For the text-containing cell, return its midpoint in [x, y] coordinate format. 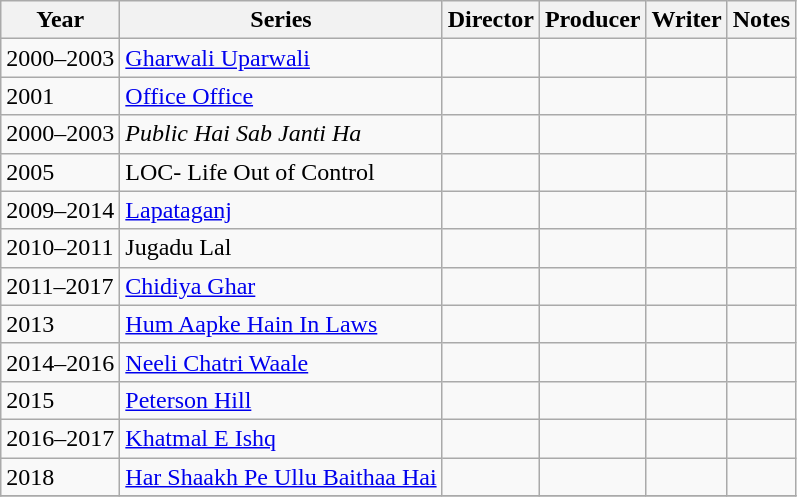
Series [281, 20]
2016–2017 [60, 438]
Hum Aapke Hain In Laws [281, 324]
2010–2011 [60, 248]
Gharwali Uparwali [281, 58]
2013 [60, 324]
LOC- Life Out of Control [281, 172]
Office Office [281, 96]
Writer [686, 20]
2009–2014 [60, 210]
Peterson Hill [281, 400]
Year [60, 20]
2015 [60, 400]
2018 [60, 477]
2005 [60, 172]
Neeli Chatri Waale [281, 362]
2001 [60, 96]
Lapataganj [281, 210]
Jugadu Lal [281, 248]
2011–2017 [60, 286]
2014–2016 [60, 362]
Director [490, 20]
Notes [761, 20]
Chidiya Ghar [281, 286]
Public Hai Sab Janti Ha [281, 134]
Khatmal E Ishq [281, 438]
Producer [592, 20]
Har Shaakh Pe Ullu Baithaa Hai [281, 477]
